Determine the (x, y) coordinate at the center of the cell enclosing the given text.  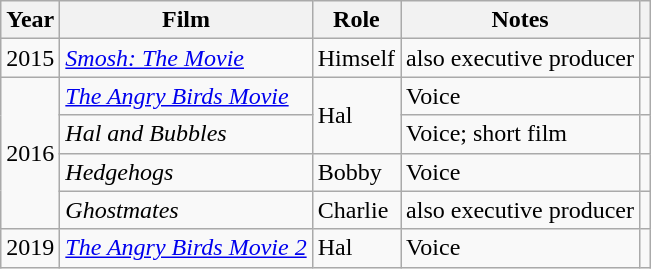
Himself (356, 58)
Charlie (356, 210)
Bobby (356, 172)
Notes (520, 20)
The Angry Birds Movie (186, 96)
2016 (30, 153)
Role (356, 20)
Smosh: The Movie (186, 58)
Voice; short film (520, 134)
The Angry Birds Movie 2 (186, 248)
Hal and Bubbles (186, 134)
2015 (30, 58)
Hedgehogs (186, 172)
Year (30, 20)
Film (186, 20)
Ghostmates (186, 210)
2019 (30, 248)
